Pinpoint the cell where the given text exists, returning its [x, y] midpoint coordinate. 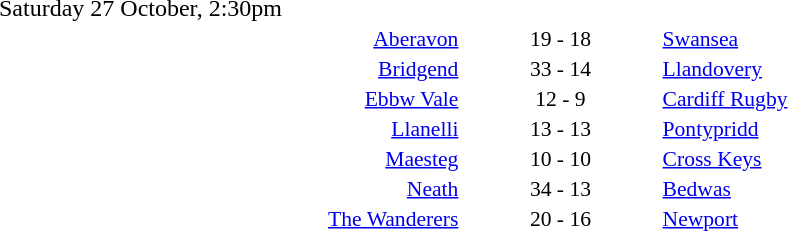
10 - 10 [560, 158]
33 - 14 [560, 68]
19 - 18 [560, 38]
34 - 13 [560, 188]
13 - 13 [560, 128]
12 - 9 [560, 98]
